Provide the [x, y] coordinate of the cell's center where the given text is located.  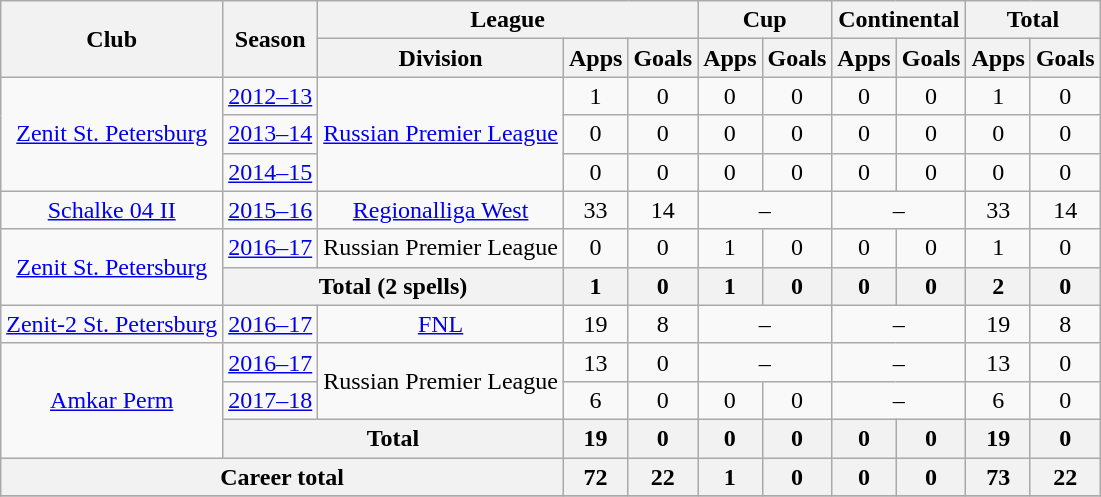
Amkar Perm [112, 400]
League [508, 20]
2012–13 [270, 96]
2 [998, 286]
2015–16 [270, 210]
Total (2 spells) [394, 286]
FNL [441, 324]
2014–15 [270, 172]
Club [112, 39]
73 [998, 477]
Schalke 04 II [112, 210]
2013–14 [270, 134]
Zenit-2 St. Petersburg [112, 324]
Career total [282, 477]
Cup [765, 20]
Division [441, 58]
Season [270, 39]
72 [595, 477]
2017–18 [270, 400]
Regionalliga West [441, 210]
Continental [899, 20]
